Capture the cell that displays the provided text and extract its [x, y] central coordinate. 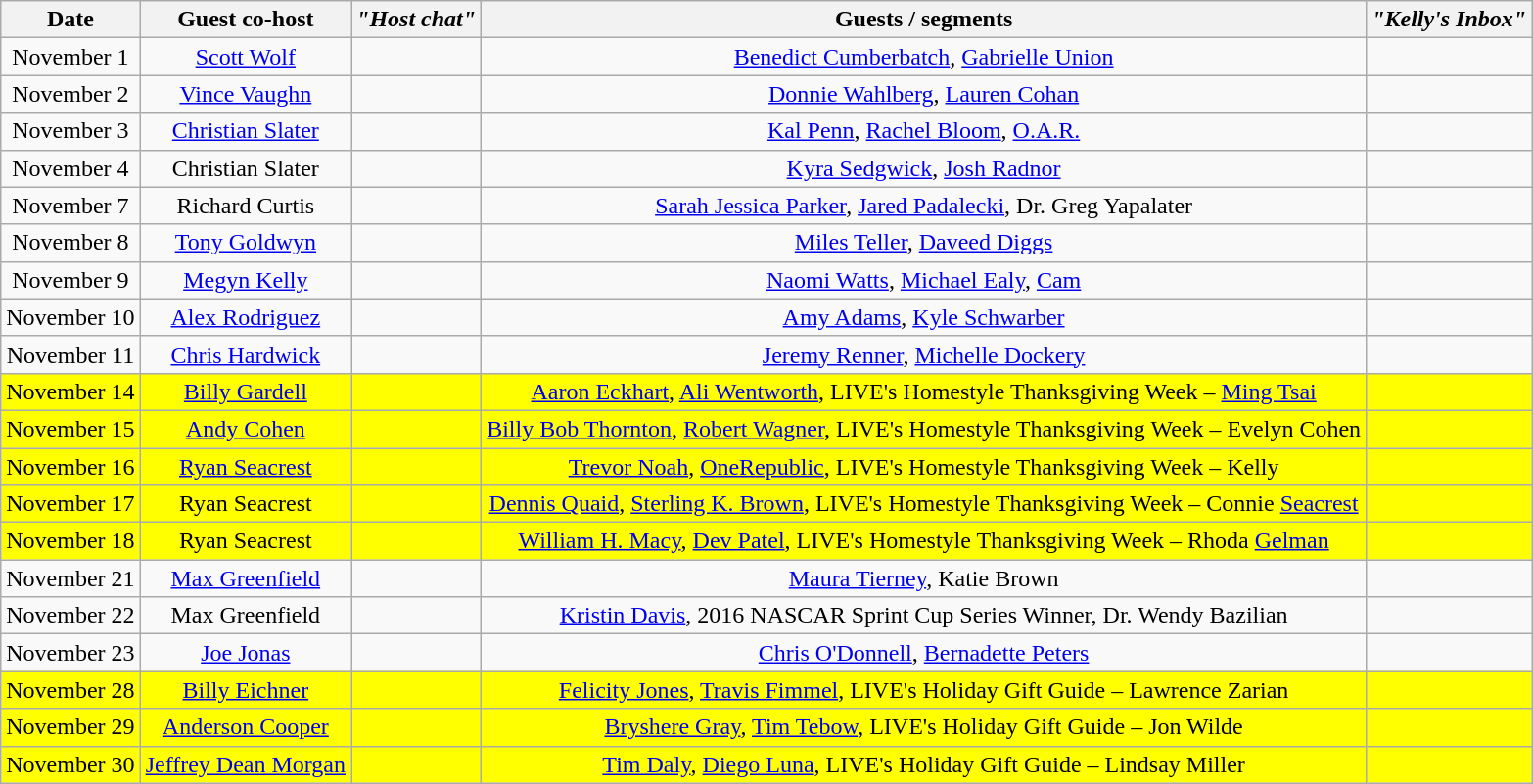
November 1 [70, 57]
November 18 [70, 541]
Joe Jonas [245, 653]
Amy Adams, Kyle Schwarber [924, 317]
November 29 [70, 727]
November 7 [70, 206]
Chris O'Donnell, Bernadette Peters [924, 653]
November 28 [70, 690]
November 17 [70, 504]
Dennis Quaid, Sterling K. Brown, LIVE's Homestyle Thanksgiving Week – Connie Seacrest [924, 504]
Alex Rodriguez [245, 317]
Jeffrey Dean Morgan [245, 764]
November 14 [70, 392]
Billy Gardell [245, 392]
William H. Macy, Dev Patel, LIVE's Homestyle Thanksgiving Week – Rhoda Gelman [924, 541]
Billy Eichner [245, 690]
"Host chat" [417, 20]
Tim Daly, Diego Luna, LIVE's Holiday Gift Guide – Lindsay Miller [924, 764]
Jeremy Renner, Michelle Dockery [924, 354]
Donnie Wahlberg, Lauren Cohan [924, 94]
Aaron Eckhart, Ali Wentworth, LIVE's Homestyle Thanksgiving Week – Ming Tsai [924, 392]
Date [70, 20]
Scott Wolf [245, 57]
November 8 [70, 243]
Anderson Cooper [245, 727]
November 10 [70, 317]
Miles Teller, Daveed Diggs [924, 243]
Chris Hardwick [245, 354]
Vince Vaughn [245, 94]
Andy Cohen [245, 429]
November 23 [70, 653]
Megyn Kelly [245, 280]
Naomi Watts, Michael Ealy, Cam [924, 280]
"Kelly's Inbox" [1449, 20]
November 16 [70, 467]
November 9 [70, 280]
November 2 [70, 94]
November 15 [70, 429]
Trevor Noah, OneRepublic, LIVE's Homestyle Thanksgiving Week – Kelly [924, 467]
Bryshere Gray, Tim Tebow, LIVE's Holiday Gift Guide – Jon Wilde [924, 727]
Kyra Sedgwick, Josh Radnor [924, 168]
Kal Penn, Rachel Bloom, O.A.R. [924, 131]
Richard Curtis [245, 206]
Maura Tierney, Katie Brown [924, 578]
Felicity Jones, Travis Fimmel, LIVE's Holiday Gift Guide – Lawrence Zarian [924, 690]
November 11 [70, 354]
Tony Goldwyn [245, 243]
November 30 [70, 764]
Benedict Cumberbatch, Gabrielle Union [924, 57]
Billy Bob Thornton, Robert Wagner, LIVE's Homestyle Thanksgiving Week – Evelyn Cohen [924, 429]
November 21 [70, 578]
Guests / segments [924, 20]
Kristin Davis, 2016 NASCAR Sprint Cup Series Winner, Dr. Wendy Bazilian [924, 616]
November 3 [70, 131]
November 4 [70, 168]
November 22 [70, 616]
Sarah Jessica Parker, Jared Padalecki, Dr. Greg Yapalater [924, 206]
Guest co-host [245, 20]
